Detect which cell encompasses the target text, then output its (X, Y) center coordinate. 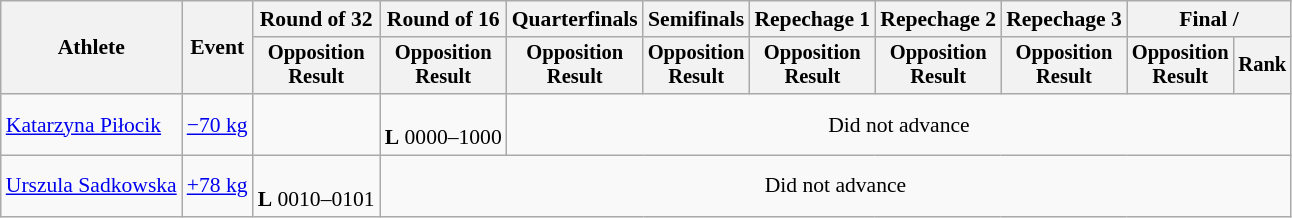
Urszula Sadkowska (92, 186)
L 0010–0101 (316, 186)
Repechage 2 (938, 19)
Round of 32 (316, 19)
Repechage 3 (1064, 19)
Semifinals (696, 19)
Rank (1262, 66)
Event (218, 48)
Round of 16 (444, 19)
Athlete (92, 48)
Repechage 1 (812, 19)
Final / (1209, 19)
+78 kg (218, 186)
Quarterfinals (575, 19)
L 0000–1000 (444, 124)
Katarzyna Piłocik (92, 124)
−70 kg (218, 124)
